Locate the cell with the specified text and output its (X, Y) center coordinate. 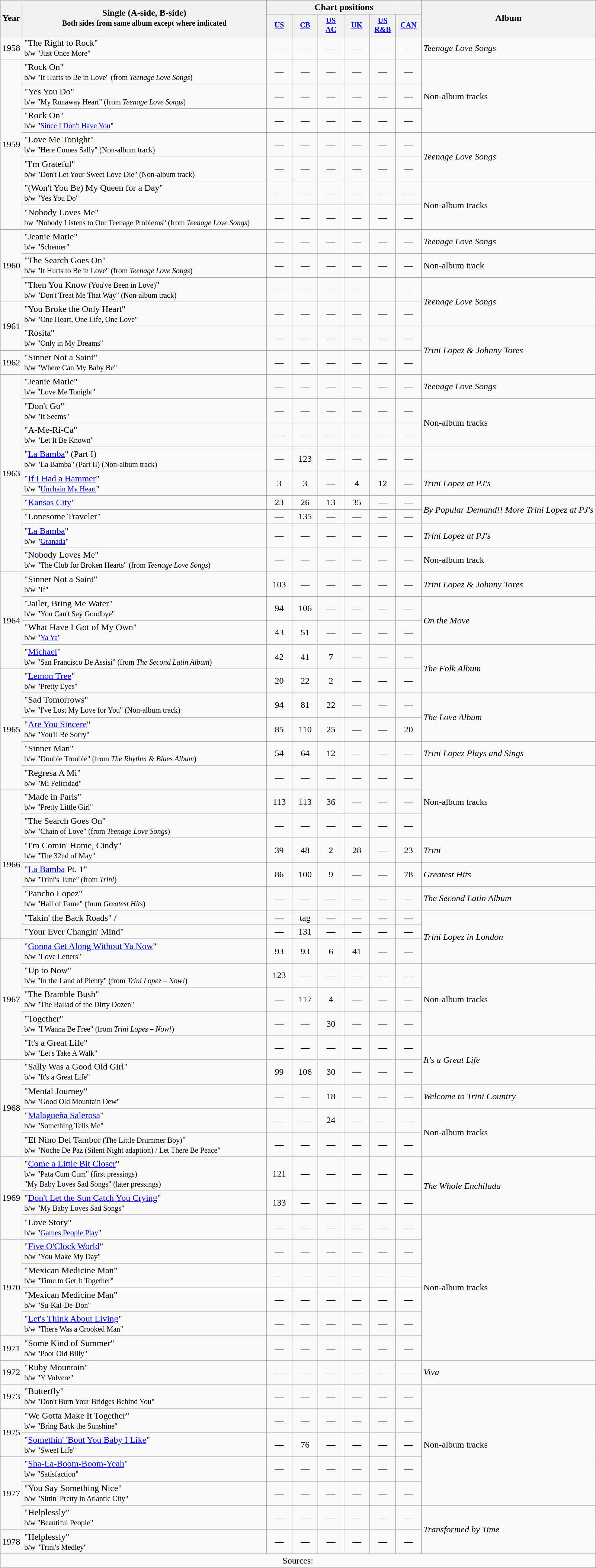
"Pancho Lopez"b/w "Hall of Fame" (from Greatest Hits) (144, 899)
Trini (509, 850)
CAN (408, 25)
Welcome to Trini Country (509, 1096)
24 (331, 1120)
"I'm Comin' Home, Cindy"b/w "The 32nd of May" (144, 850)
"Butterfly"b/w "Don't Burn Your Bridges Behind You" (144, 1396)
"Nobody Loves Me"b/w "The Club for Broken Hearts" (from Teenage Love Songs) (144, 560)
Trini Lopez in London (509, 937)
Chart positions (344, 7)
"Yes You Do"b/w "My Runaway Heart" (from Teenage Love Songs) (144, 96)
64 (305, 753)
76 (305, 1445)
36 (331, 801)
"The Search Goes On"b/w "Chain of Love" (from Teenage Love Songs) (144, 826)
"Somethin' 'Bout You Baby I Like"b/w "Sweet Life" (144, 1445)
1958 (11, 48)
"Takin' the Back Roads" / (144, 918)
The Love Album (509, 717)
USAC (331, 25)
"Don't Let the Sun Catch You Crying"b/w "My Baby Loves Sad Songs" (144, 1203)
"Jeanie Marie"b/w "Love Me Tonight" (144, 387)
USR&B (382, 25)
"The Search Goes On"b/w "It Hurts to Be in Love" (from Teenage Love Songs) (144, 265)
131 (305, 932)
35 (356, 502)
51 (305, 633)
"Let's Think About Living"b/w "There Was a Crooked Man" (144, 1324)
Album (509, 18)
6 (331, 951)
"Regresa A Mi"b/w "Mi Felicidad" (144, 778)
26 (305, 502)
"El Nino Del Tambor (The Little Drummer Boy)"b/w "Noche De Paz (Silent Night adaption) / Let There Be Peace" (144, 1144)
"Five O'Clock World"b/w "You Make My Day" (144, 1251)
48 (305, 850)
1964 (11, 620)
"Love Story"b/w "Games People Play" (144, 1227)
1962 (11, 362)
Year (11, 18)
1961 (11, 326)
Transformed by Time (509, 1529)
"Up to Now"b/w "In the Land of Plenty" (from Trini Lopez – Now!) (144, 975)
18 (331, 1096)
39 (279, 850)
The Whole Enchilada (509, 1186)
28 (356, 850)
CB (305, 25)
"You Say Something Nice"b/w "Sittin' Pretty in Atlantic City" (144, 1493)
"Lemon Tree"b/w "Pretty Eyes" (144, 681)
"Your Ever Changin' Mind" (144, 932)
"La Bamba"b/w "Granada" (144, 536)
"Sinner Not a Saint"b/w "If" (144, 584)
78 (408, 874)
On the Move (509, 620)
43 (279, 633)
103 (279, 584)
1959 (11, 144)
Greatest Hits (509, 874)
"La Bamba" (Part I)b/w "La Bamba" (Part II) (Non-album track) (144, 459)
1971 (11, 1348)
117 (305, 999)
"Come a Little Bit Closer"b/w "Pata Cum Cum" (first pressings)"My Baby Loves Sad Songs" (later pressings) (144, 1174)
"Mexican Medicine Man"b/w "Time to Get It Together" (144, 1276)
100 (305, 874)
"Sinner Not a Saint"b/w "Where Can My Baby Be" (144, 362)
"Together"b/w "I Wanna Be Free" (from Trini Lopez – Now!) (144, 1024)
"Nobody Loves Me"bw "Nobody Listens to Our Teenage Problems" (from Teenage Love Songs) (144, 217)
81 (305, 705)
1967 (11, 999)
The Second Latin Album (509, 899)
"What Have I Got of My Own"b/w "Ya Ya" (144, 633)
"A-Me-Ri-Ca"b/w "Let It Be Known" (144, 435)
"The Right to Rock"b/w "Just Once More" (144, 48)
54 (279, 753)
"Sha-La-Boom-Boom-Yeah"b/w "Satisfaction" (144, 1469)
1973 (11, 1396)
Single (A-side, B-side)Both sides from same album except where indicated (144, 18)
"Made in Paris"b/w "Pretty Little Girl" (144, 801)
13 (331, 502)
"Helplessly"b/w "Beautiful People" (144, 1517)
Trini Lopez Plays and Sings (509, 753)
"You Broke the Only Heart"b/w "One Heart, One Life, One Love" (144, 314)
1960 (11, 265)
9 (331, 874)
"Mental Journey"b/w "Good Old Mountain Dew" (144, 1096)
"Ruby Mountain"b/w "Y Volvere" (144, 1372)
tag (305, 918)
135 (305, 517)
133 (279, 1203)
1972 (11, 1372)
"Sinner Man"b/w "Double Trouble" (from The Rhythm & Blues Album) (144, 753)
UK (356, 25)
1968 (11, 1108)
"La Bamba Pt. 1"b/w "Trini's Tune" (from Trini) (144, 874)
"Helplessly"b/w "Trini's Medley" (144, 1541)
"Michael"b/w "San Francisco De Assisi" (from The Second Latin Album) (144, 656)
"It's a Great Life"b/w "Let's Take A Walk" (144, 1048)
1977 (11, 1493)
1966 (11, 864)
110 (305, 729)
"Rosita"b/w "Only in My Dreams" (144, 338)
1965 (11, 729)
99 (279, 1072)
"Mexican Medicine Man"b/w "Su-Kal-De-Don" (144, 1300)
Sources: (298, 1561)
"Don't Go"b/w "It Seems" (144, 410)
"Are You Sincere"b/w "You'll Be Sorry" (144, 729)
"Gonna Get Along Without Ya Now"b/w "Love Letters" (144, 951)
"The Bramble Bush"b/w "The Ballad of the Dirty Dozen" (144, 999)
"Sad Tomorrows"b/w "I've Lost My Love for You" (Non-album track) (144, 705)
"We Gotta Make It Together"b/w "Bring Back the Sunshine" (144, 1421)
42 (279, 656)
"I'm Grateful"b/w "Don't Let Your Sweet Love Die" (Non-album track) (144, 169)
1975 (11, 1433)
1970 (11, 1287)
"Rock On"b/w "It Hurts to Be in Love" (from Teenage Love Songs) (144, 72)
"Jailer, Bring Me Water"b/w "You Can't Say Goodbye" (144, 608)
"Lonesome Traveler" (144, 517)
"Sally Was a Good Old Girl"b/w "It's a Great Life" (144, 1072)
The Folk Album (509, 669)
1969 (11, 1198)
1963 (11, 473)
"(Won't You Be) My Queen for a Day"b/w "Yes You Do" (144, 193)
US (279, 25)
25 (331, 729)
"Then You Know (You've Been in Love)"b/w "Don't Treat Me That Way" (Non-album track) (144, 290)
"Love Me Tonight"b/w "Here Comes Sally" (Non-album track) (144, 145)
"Rock On"b/w "Since I Don't Have You" (144, 120)
86 (279, 874)
121 (279, 1174)
1978 (11, 1541)
"Malagueña Salerosa"b/w "Something Tells Me" (144, 1120)
"Kansas City" (144, 502)
"Some Kind of Summer"b/w "Poor Old Billy" (144, 1348)
"If I Had a Hammer"b/w "Unchain My Heart" (144, 483)
Viva (509, 1372)
By Popular Demand!! More Trini Lopez at PJ's (509, 509)
"Jeanie Marie"b/w "Schemer" (144, 242)
85 (279, 729)
7 (331, 656)
It's a Great Life (509, 1060)
